Identify which cell holds the provided text, then report its (x, y) central coordinate. 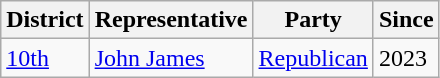
10th (45, 58)
Republican (313, 58)
2023 (406, 58)
John James (171, 58)
Representative (171, 20)
Since (406, 20)
District (45, 20)
Party (313, 20)
